Extract the (x, y) coordinate from the center of the cell holding the provided text.  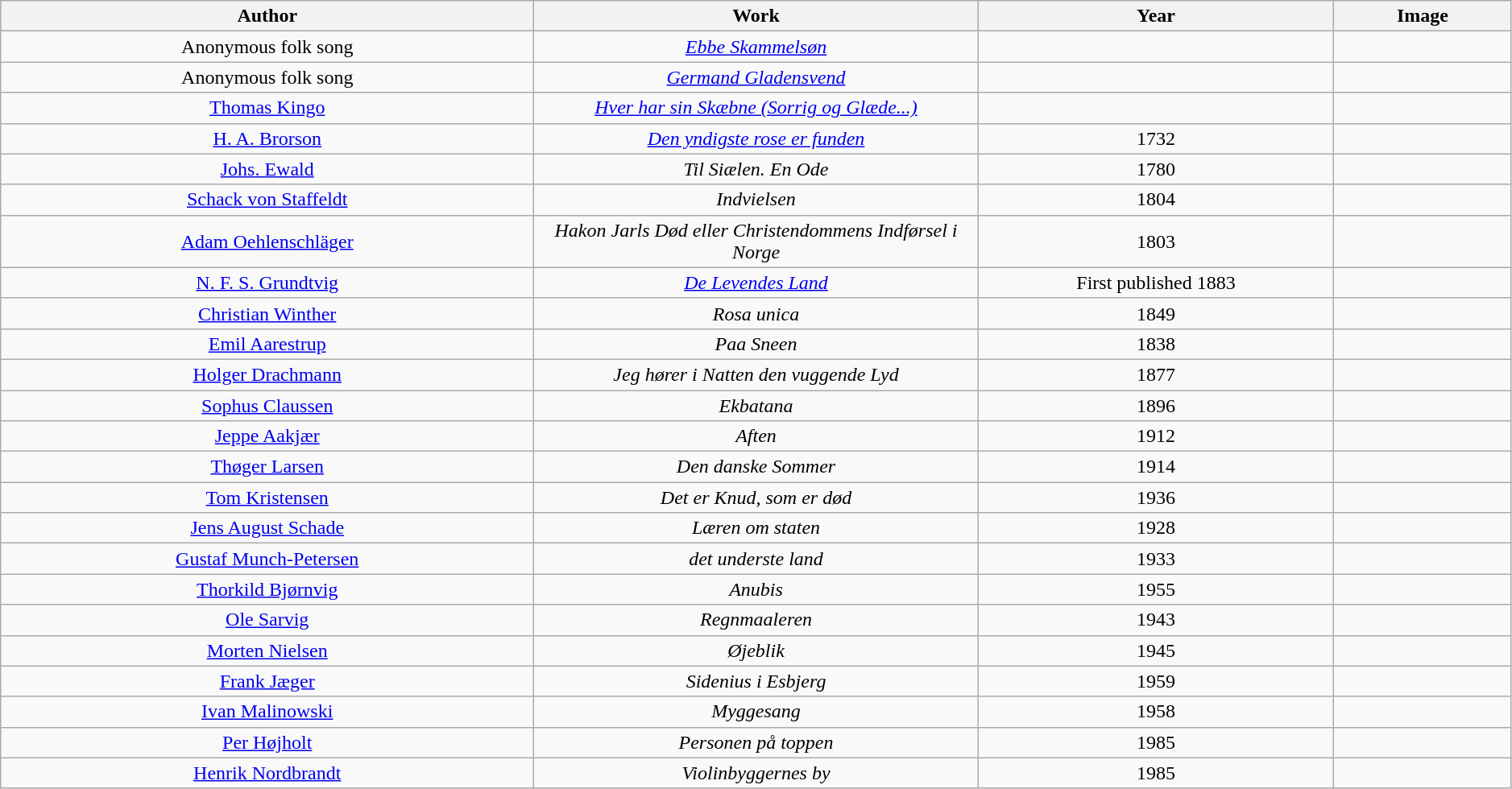
Schack von Staffeldt (267, 200)
1943 (1155, 620)
1928 (1155, 528)
Author (267, 16)
Emil Aarestrup (267, 344)
De Levendes Land (756, 283)
Johs. Ewald (267, 169)
det underste land (756, 559)
1912 (1155, 436)
Year (1155, 16)
Adam Oehlenschläger (267, 242)
1849 (1155, 313)
Rosa unica (756, 313)
Sidenius i Esbjerg (756, 681)
Henrik Nordbrandt (267, 773)
Øjeblik (756, 651)
Læren om staten (756, 528)
Thøger Larsen (267, 467)
Jeg hører i Natten den vuggende Lyd (756, 374)
1877 (1155, 374)
1896 (1155, 405)
1933 (1155, 559)
Ivan Malinowski (267, 712)
1936 (1155, 498)
Hver har sin Skæbne (Sorrig og Glæde...) (756, 108)
Thomas Kingo (267, 108)
1732 (1155, 138)
Germand Gladensvend (756, 77)
Anubis (756, 589)
Holger Drachmann (267, 374)
1955 (1155, 589)
Morten Nielsen (267, 651)
Violinbyggernes by (756, 773)
Per Højholt (267, 742)
Indvielsen (756, 200)
Tom Kristensen (267, 498)
Hakon Jarls Død eller Christendommens Indførsel i Norge (756, 242)
1945 (1155, 651)
Regnmaaleren (756, 620)
Gustaf Munch-Petersen (267, 559)
Jens August Schade (267, 528)
1803 (1155, 242)
Personen på toppen (756, 742)
Jeppe Aakjær (267, 436)
N. F. S. Grundtvig (267, 283)
Den yndigste rose er funden (756, 138)
H. A. Brorson (267, 138)
Thorkild Bjørnvig (267, 589)
Ebbe Skammelsøn (756, 47)
Work (756, 16)
1959 (1155, 681)
Til Siælen. En Ode (756, 169)
1804 (1155, 200)
Christian Winther (267, 313)
1958 (1155, 712)
1838 (1155, 344)
First published 1883 (1155, 283)
Image (1423, 16)
Frank Jæger (267, 681)
Myggesang (756, 712)
Paa Sneen (756, 344)
Ole Sarvig (267, 620)
1914 (1155, 467)
Det er Knud, som er død (756, 498)
1780 (1155, 169)
Ekbatana (756, 405)
Aften (756, 436)
Den danske Sommer (756, 467)
Sophus Claussen (267, 405)
